Detect which cell encompasses the target text, then output its (x, y) center coordinate. 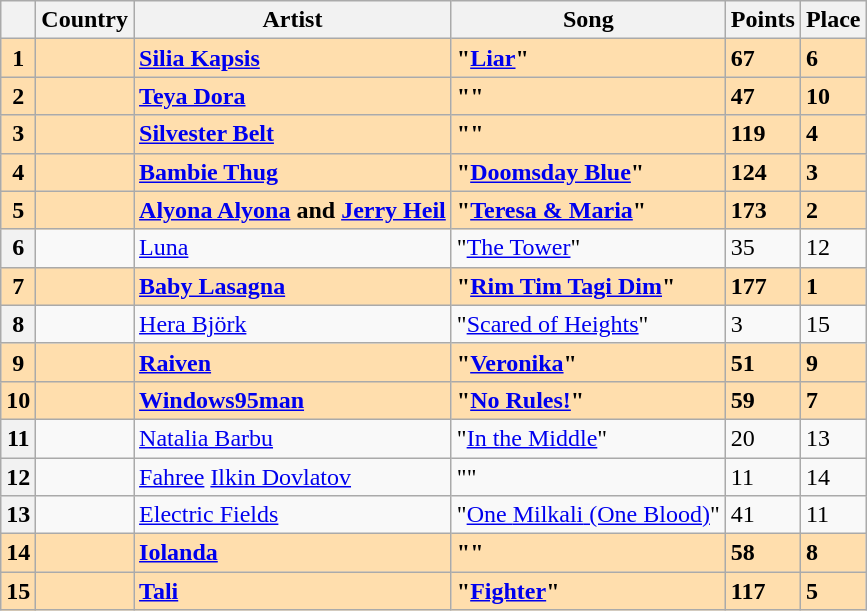
Silvester Belt (293, 134)
177 (762, 286)
Baby Lasagna (293, 286)
51 (762, 362)
Iolanda (293, 553)
"No Rules!" (588, 400)
Natalia Barbu (293, 438)
117 (762, 591)
Windows95man (293, 400)
"The Tower" (588, 248)
119 (762, 134)
Luna (293, 248)
173 (762, 210)
67 (762, 58)
"Fighter" (588, 591)
Alyona Alyona and Jerry Heil (293, 210)
Raiven (293, 362)
Teya Dora (293, 96)
"Teresa & Maria" (588, 210)
"In the Middle" (588, 438)
124 (762, 172)
"Rim Tim Tagi Dim" (588, 286)
Hera Björk (293, 324)
Place (833, 20)
"Doomsday Blue" (588, 172)
Country (85, 20)
Points (762, 20)
41 (762, 515)
Silia Kapsis (293, 58)
Artist (293, 20)
"Liar" (588, 58)
47 (762, 96)
35 (762, 248)
20 (762, 438)
59 (762, 400)
Song (588, 20)
"One Milkali (One Blood)" (588, 515)
Fahree Ilkin Dovlatov (293, 477)
"Veronika" (588, 362)
Tali (293, 591)
Electric Fields (293, 515)
"Scared of Heights" (588, 324)
Bambie Thug (293, 172)
58 (762, 553)
